Return the (x, y) coordinate for the center point of the cell that contains the specified text.  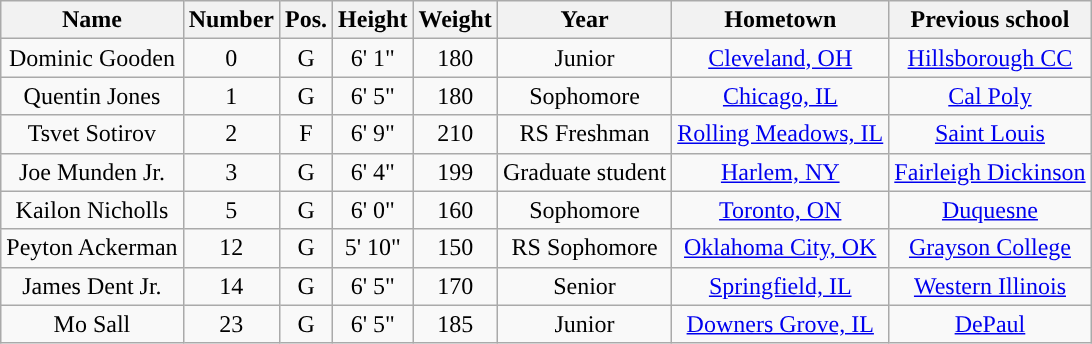
Harlem, NY (780, 172)
Dominic Gooden (92, 58)
Senior (584, 286)
6' 1" (373, 58)
Fairleigh Dickinson (990, 172)
23 (231, 324)
Hometown (780, 20)
RS Freshman (584, 134)
1 (231, 96)
Downers Grove, IL (780, 324)
199 (455, 172)
3 (231, 172)
Tsvet Sotirov (92, 134)
5' 10" (373, 248)
Duquesne (990, 210)
Pos. (306, 20)
Springfield, IL (780, 286)
12 (231, 248)
Toronto, ON (780, 210)
Graduate student (584, 172)
RS Sophomore (584, 248)
14 (231, 286)
Name (92, 20)
Chicago, IL (780, 96)
Grayson College (990, 248)
2 (231, 134)
Cleveland, OH (780, 58)
5 (231, 210)
6' 4" (373, 172)
Year (584, 20)
Joe Munden Jr. (92, 172)
6' 0" (373, 210)
Mo Sall (92, 324)
210 (455, 134)
DePaul (990, 324)
170 (455, 286)
Quentin Jones (92, 96)
0 (231, 58)
Number (231, 20)
Kailon Nicholls (92, 210)
F (306, 134)
Previous school (990, 20)
Western Illinois (990, 286)
150 (455, 248)
Rolling Meadows, IL (780, 134)
Weight (455, 20)
James Dent Jr. (92, 286)
185 (455, 324)
Oklahoma City, OK (780, 248)
Saint Louis (990, 134)
160 (455, 210)
Peyton Ackerman (92, 248)
Cal Poly (990, 96)
Hillsborough CC (990, 58)
6' 9" (373, 134)
Height (373, 20)
